Output the (x, y) coordinate of the center of the cell containing the given text.  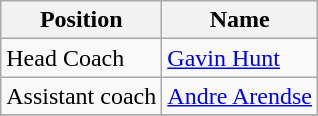
Gavin Hunt (240, 58)
Name (240, 20)
Head Coach (82, 58)
Andre Arendse (240, 96)
Assistant coach (82, 96)
Position (82, 20)
